Capture the cell that displays the provided text and extract its [X, Y] central coordinate. 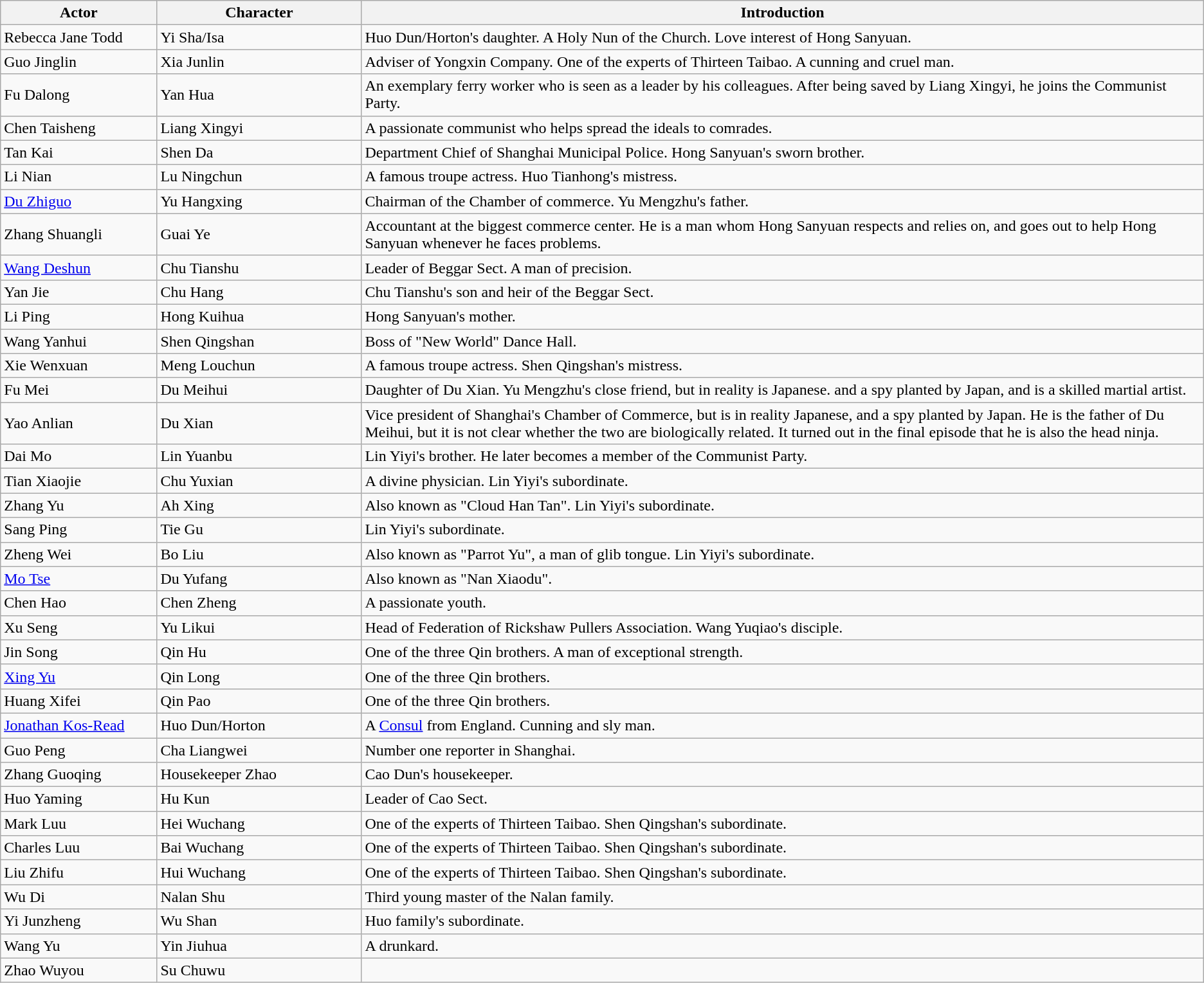
Mark Luu [78, 824]
Introduction [782, 13]
Third young master of the Nalan family. [782, 897]
Yi Junzheng [78, 921]
Tan Kai [78, 152]
A passionate communist who helps spread the ideals to comrades. [782, 128]
Chu Hang [259, 292]
Adviser of Yongxin Company. One of the experts of Thirteen Taibao. A cunning and cruel man. [782, 62]
Fu Mei [78, 390]
Also known as "Parrot Yu", a man of glib tongue. Lin Yiyi's subordinate. [782, 554]
Jin Song [78, 652]
Boss of "New World" Dance Hall. [782, 341]
Bai Wuchang [259, 848]
Jonathan Kos-Read [78, 725]
Hu Kun [259, 799]
Wang Yanhui [78, 341]
Leader of Cao Sect. [782, 799]
Chu Tianshu's son and heir of the Beggar Sect. [782, 292]
Chu Yuxian [259, 481]
Also known as "Nan Xiaodu". [782, 579]
Number one reporter in Shanghai. [782, 750]
Zheng Wei [78, 554]
Guai Ye [259, 234]
Lin Yuanbu [259, 456]
Zhang Guoqing [78, 775]
Du Meihui [259, 390]
Mo Tse [78, 579]
Xie Wenxuan [78, 366]
Charles Luu [78, 848]
Chen Hao [78, 603]
Li Ping [78, 316]
Tian Xiaojie [78, 481]
Character [259, 13]
Zhao Wuyou [78, 970]
Also known as "Cloud Han Tan". Lin Yiyi's subordinate. [782, 505]
Qin Long [259, 676]
Leader of Beggar Sect. A man of precision. [782, 267]
Yu Likui [259, 627]
Hui Wuchang [259, 872]
Wu Shan [259, 921]
Shen Qingshan [259, 341]
A drunkard. [782, 946]
Shen Da [259, 152]
Ah Xing [259, 505]
Lin Yiyi's subordinate. [782, 530]
A Consul from England. Cunning and sly man. [782, 725]
Fu Dalong [78, 95]
Yan Hua [259, 95]
Chen Taisheng [78, 128]
Guo Peng [78, 750]
Xing Yu [78, 676]
Hong Kuihua [259, 316]
An exemplary ferry worker who is seen as a leader by his colleagues. After being saved by Liang Xingyi, he joins the Communist Party. [782, 95]
Lu Ningchun [259, 177]
Cha Liangwei [259, 750]
Wang Yu [78, 946]
A divine physician. Lin Yiyi's subordinate. [782, 481]
Sang Ping [78, 530]
Yan Jie [78, 292]
Qin Hu [259, 652]
Lin Yiyi's brother. He later becomes a member of the Communist Party. [782, 456]
Yi Sha/Isa [259, 37]
Chu Tianshu [259, 267]
Zhang Yu [78, 505]
Hei Wuchang [259, 824]
Hong Sanyuan's mother. [782, 316]
Du Zhiguo [78, 201]
Yin Jiuhua [259, 946]
Huo Yaming [78, 799]
A famous troupe actress. Huo Tianhong's mistress. [782, 177]
Huo Dun/Horton [259, 725]
Meng Louchun [259, 366]
Huo Dun/Horton's daughter. A Holy Nun of the Church. Love interest of Hong Sanyuan. [782, 37]
Daughter of Du Xian. Yu Mengzhu's close friend, but in reality is Japanese. and a spy planted by Japan, and is a skilled martial artist. [782, 390]
A passionate youth. [782, 603]
Huang Xifei [78, 701]
Liu Zhifu [78, 872]
Wang Deshun [78, 267]
Nalan Shu [259, 897]
Rebecca Jane Todd [78, 37]
Li Nian [78, 177]
Actor [78, 13]
Chen Zheng [259, 603]
Head of Federation of Rickshaw Pullers Association. Wang Yuqiao's disciple. [782, 627]
Wu Di [78, 897]
Chairman of the Chamber of commerce. Yu Mengzhu's father. [782, 201]
Dai Mo [78, 456]
Su Chuwu [259, 970]
Du Xian [259, 423]
Huo family's subordinate. [782, 921]
Cao Dun's housekeeper. [782, 775]
Xu Seng [78, 627]
One of the three Qin brothers. A man of exceptional strength. [782, 652]
Department Chief of Shanghai Municipal Police. Hong Sanyuan's sworn brother. [782, 152]
Yao Anlian [78, 423]
Zhang Shuangli [78, 234]
Bo Liu [259, 554]
Housekeeper Zhao [259, 775]
Guo Jinglin [78, 62]
Qin Pao [259, 701]
Liang Xingyi [259, 128]
Yu Hangxing [259, 201]
Tie Gu [259, 530]
A famous troupe actress. Shen Qingshan's mistress. [782, 366]
Du Yufang [259, 579]
Xia Junlin [259, 62]
